Capture the cell that displays the provided text and extract its (x, y) central coordinate. 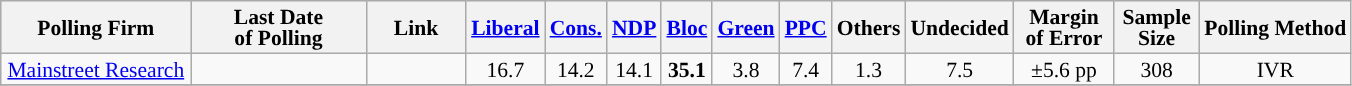
Polling Method (1275, 27)
Bloc (686, 27)
308 (1156, 68)
Link (416, 27)
Polling Firm (96, 27)
Mainstreet Research (96, 68)
1.3 (869, 68)
Marginof Error (1064, 27)
Undecided (959, 27)
PPC (806, 27)
14.1 (634, 68)
Liberal (505, 27)
16.7 (505, 68)
SampleSize (1156, 27)
14.2 (576, 68)
7.4 (806, 68)
Cons. (576, 27)
3.8 (746, 68)
Others (869, 27)
Last Dateof Polling (278, 27)
35.1 (686, 68)
±5.6 pp (1064, 68)
7.5 (959, 68)
Green (746, 27)
NDP (634, 27)
IVR (1275, 68)
